Locate the cell with the specified text and output its [X, Y] center coordinate. 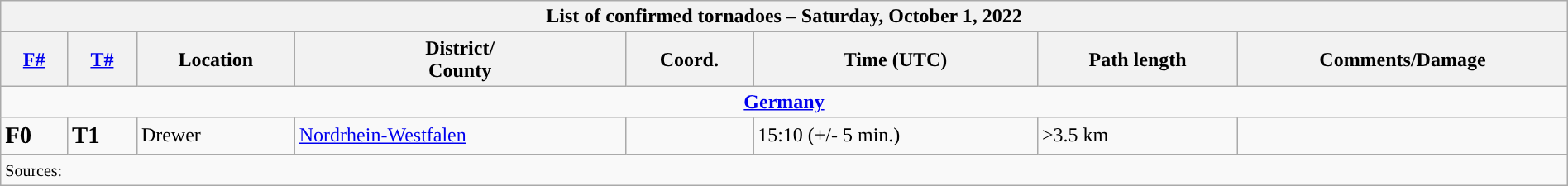
List of confirmed tornadoes – Saturday, October 1, 2022 [784, 17]
T# [103, 60]
F0 [35, 136]
Time (UTC) [896, 60]
F# [35, 60]
District/County [460, 60]
Comments/Damage [1403, 60]
Drewer [215, 136]
15:10 (+/- 5 min.) [896, 136]
Coord. [690, 60]
Sources: [784, 169]
Nordrhein-Westfalen [460, 136]
T1 [103, 136]
Germany [784, 102]
Location [215, 60]
>3.5 km [1137, 136]
Path length [1137, 60]
